Locate the cell with the specified text and output its [x, y] center coordinate. 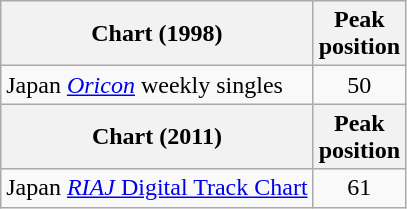
Japan Oricon weekly singles [157, 85]
50 [359, 85]
Chart (1998) [157, 34]
61 [359, 188]
Japan RIAJ Digital Track Chart [157, 188]
Chart (2011) [157, 136]
